Locate the cell with the specified text and output its (X, Y) center coordinate. 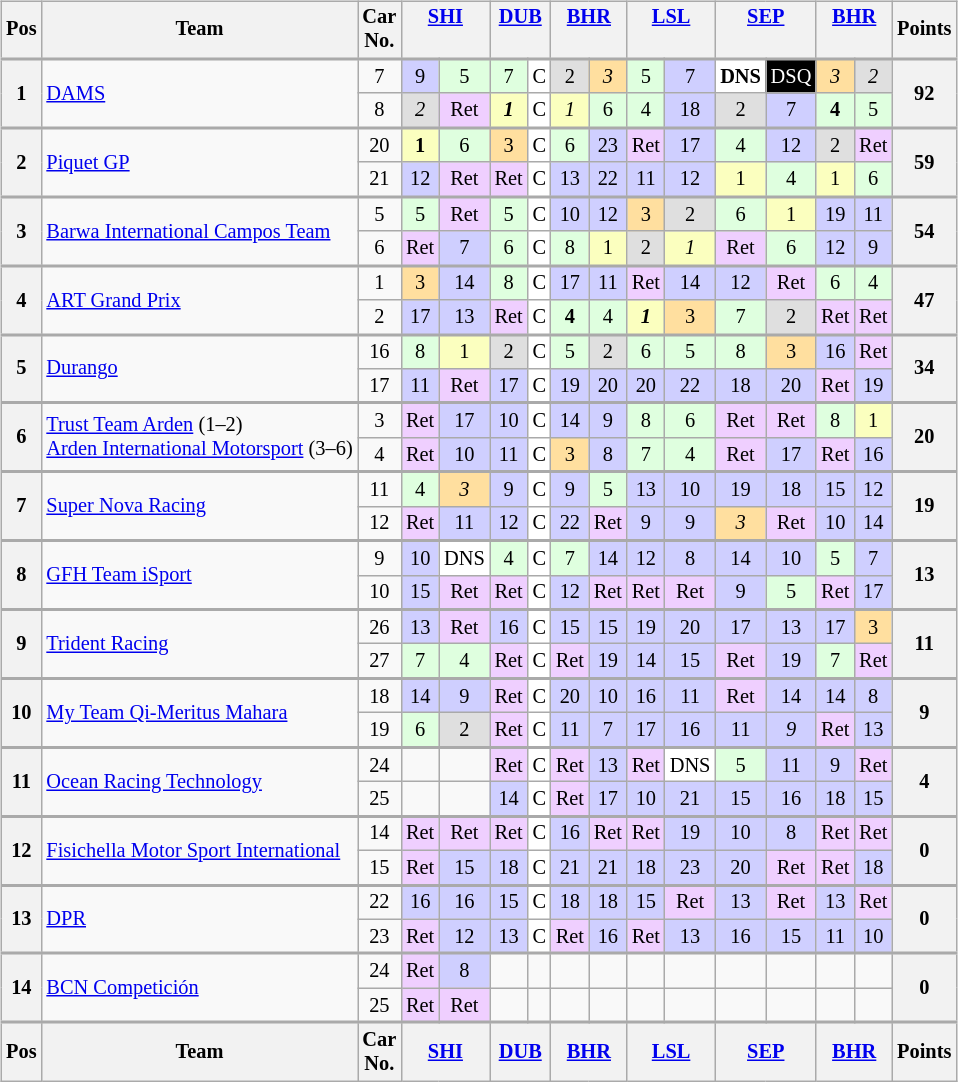
GFH Team iSport (199, 576)
Trident Racing (199, 644)
Barwa International Campos Team (199, 232)
34 (924, 368)
92 (924, 94)
BCN Competición (199, 988)
27 (380, 661)
DAMS (199, 94)
Ocean Racing Technology (199, 782)
Super Nova Racing (199, 506)
DSQ (791, 76)
DPR (199, 920)
54 (924, 232)
26 (380, 627)
ART Grand Prix (199, 300)
47 (924, 300)
59 (924, 162)
Durango (199, 368)
Trust Team Arden (1–2) Arden International Motorsport (3–6) (199, 438)
Fisichella Motor Sport International (199, 850)
Piquet GP (199, 162)
My Team Qi-Meritus Mahara (199, 712)
